Pinpoint the cell where the given text exists, returning its (x, y) midpoint coordinate. 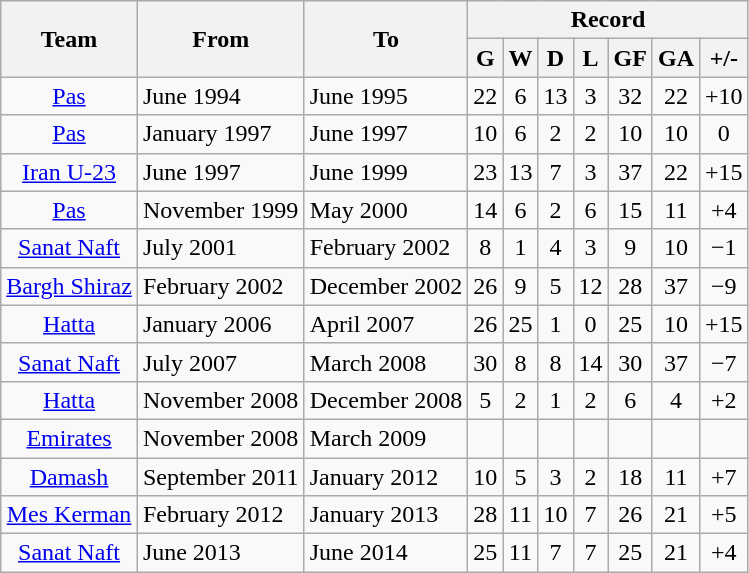
June 2013 (220, 553)
D (556, 58)
June 1995 (386, 96)
April 2007 (386, 324)
Emirates (70, 438)
March 2009 (386, 438)
GA (676, 58)
L (590, 58)
Record (608, 20)
To (386, 39)
−9 (724, 286)
June 1994 (220, 96)
GF (630, 58)
May 2000 (386, 210)
Team (70, 39)
−7 (724, 362)
March 2008 (386, 362)
Mes Kerman (70, 515)
+2 (724, 400)
September 2011 (220, 477)
November 1999 (220, 210)
February 2012 (220, 515)
January 2013 (386, 515)
+/- (724, 58)
Damash (70, 477)
January 2006 (220, 324)
G (486, 58)
January 2012 (386, 477)
12 (590, 286)
January 1997 (220, 134)
18 (630, 477)
July 2007 (220, 362)
June 2014 (386, 553)
W (520, 58)
32 (630, 96)
+5 (724, 515)
June 1999 (386, 172)
July 2001 (220, 248)
+10 (724, 96)
23 (486, 172)
From (220, 39)
−1 (724, 248)
Iran U-23 (70, 172)
December 2002 (386, 286)
+7 (724, 477)
15 (630, 210)
Bargh Shiraz (70, 286)
December 2008 (386, 400)
